Search for the cell housing the specified text and yield its (x, y) center coordinate. 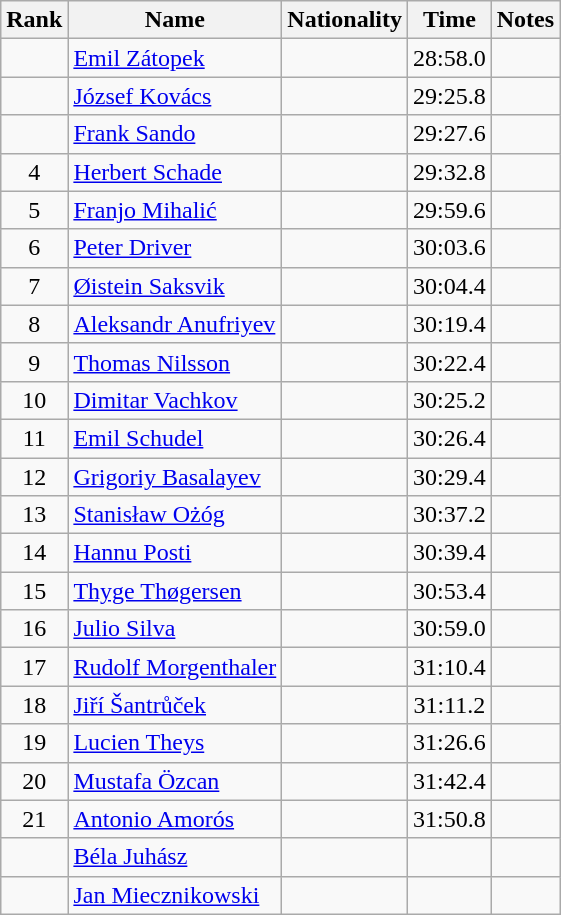
Peter Driver (175, 248)
Grigoriy Basalayev (175, 477)
10 (34, 400)
Emil Zátopek (175, 58)
11 (34, 438)
31:10.4 (450, 667)
Frank Sando (175, 134)
Antonio Amorós (175, 819)
József Kovács (175, 96)
Franjo Mihalić (175, 210)
30:39.4 (450, 553)
16 (34, 629)
6 (34, 248)
20 (34, 781)
Béla Juhász (175, 857)
30:04.4 (450, 286)
17 (34, 667)
31:11.2 (450, 705)
30:26.4 (450, 438)
7 (34, 286)
Jan Miecznikowski (175, 895)
21 (34, 819)
31:50.8 (450, 819)
28:58.0 (450, 58)
Rank (34, 20)
Dimitar Vachkov (175, 400)
30:53.4 (450, 591)
31:26.6 (450, 743)
Emil Schudel (175, 438)
Øistein Saksvik (175, 286)
30:25.2 (450, 400)
8 (34, 324)
Thomas Nilsson (175, 362)
13 (34, 515)
31:42.4 (450, 781)
Notes (525, 20)
Nationality (345, 20)
Stanisław Ożóg (175, 515)
Lucien Theys (175, 743)
Hannu Posti (175, 553)
19 (34, 743)
12 (34, 477)
Julio Silva (175, 629)
30:22.4 (450, 362)
Aleksandr Anufriyev (175, 324)
29:27.6 (450, 134)
30:29.4 (450, 477)
30:37.2 (450, 515)
Jiří Šantrůček (175, 705)
15 (34, 591)
Name (175, 20)
29:25.8 (450, 96)
29:59.6 (450, 210)
9 (34, 362)
Mustafa Özcan (175, 781)
14 (34, 553)
Thyge Thøgersen (175, 591)
29:32.8 (450, 172)
Time (450, 20)
Rudolf Morgenthaler (175, 667)
30:03.6 (450, 248)
5 (34, 210)
18 (34, 705)
30:59.0 (450, 629)
30:19.4 (450, 324)
4 (34, 172)
Herbert Schade (175, 172)
